Output the [X, Y] coordinate of the center of the cell containing the given text.  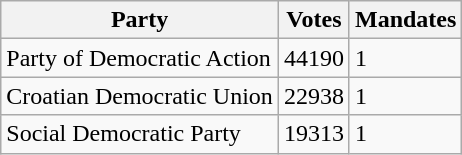
Social Democratic Party [140, 134]
Mandates [405, 20]
19313 [314, 134]
22938 [314, 96]
Croatian Democratic Union [140, 96]
Party of Democratic Action [140, 58]
Party [140, 20]
Votes [314, 20]
44190 [314, 58]
